Return the [X, Y] coordinate for the center point of the cell that contains the specified text.  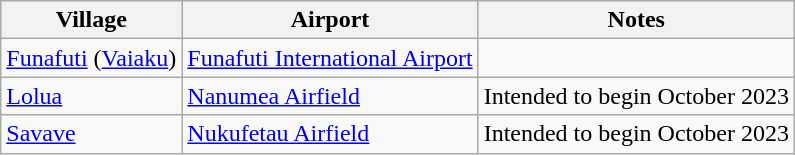
Nukufetau Airfield [330, 134]
Nanumea Airfield [330, 96]
Lolua [92, 96]
Savave [92, 134]
Funafuti International Airport [330, 58]
Village [92, 20]
Airport [330, 20]
Funafuti (Vaiaku) [92, 58]
Notes [636, 20]
